Scan for the cell matching the given text and deliver its (X, Y) coordinate at center. 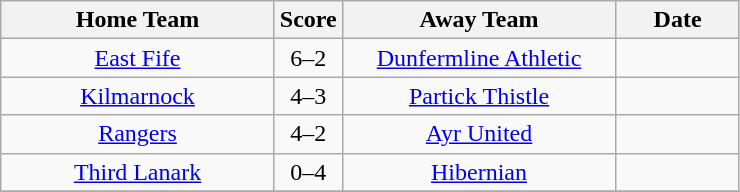
Hibernian (479, 172)
Away Team (479, 20)
4–2 (308, 134)
Kilmarnock (138, 96)
Date (678, 20)
East Fife (138, 58)
0–4 (308, 172)
Rangers (138, 134)
4–3 (308, 96)
Partick Thistle (479, 96)
Home Team (138, 20)
Score (308, 20)
Third Lanark (138, 172)
Dunfermline Athletic (479, 58)
Ayr United (479, 134)
6–2 (308, 58)
